Locate the cell with the specified text and output its [x, y] center coordinate. 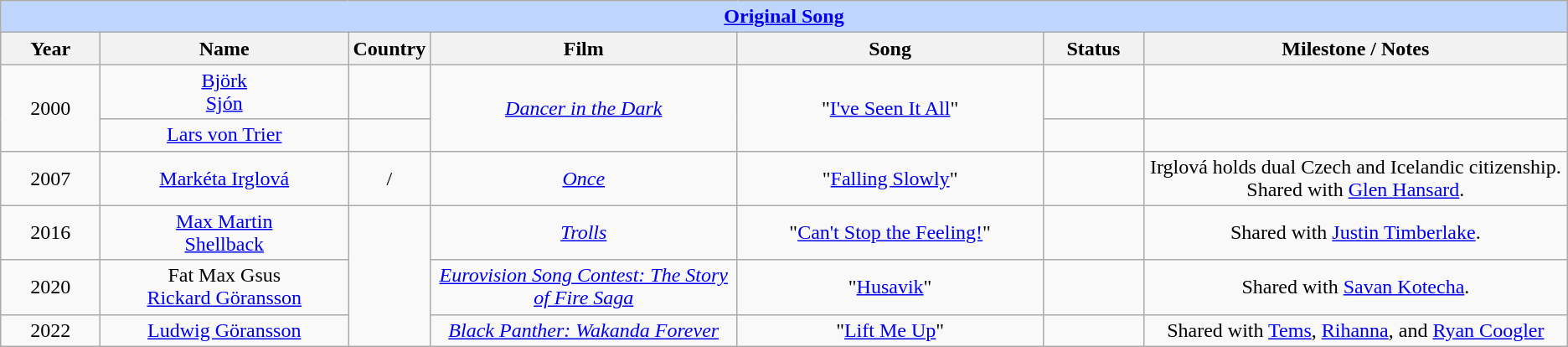
Once [584, 178]
2022 [50, 330]
"Falling Slowly" [890, 178]
Milestone / Notes [1355, 49]
2016 [50, 233]
Max MartinShellback [224, 233]
Film [584, 49]
2007 [50, 178]
"Lift Me Up" [890, 330]
"I've Seen It All" [890, 107]
Markéta Irglová [224, 178]
Year [50, 49]
2000 [50, 107]
Fat Max GsusRickard Göransson [224, 287]
Shared with Justin Timberlake. [1355, 233]
"Husavik" [890, 287]
Black Panther: Wakanda Forever [584, 330]
BjörkSjón [224, 92]
Ludwig Göransson [224, 330]
Name [224, 49]
"Can't Stop the Feeling!" [890, 233]
Song [890, 49]
Irglová holds dual Czech and Icelandic citizenship.Shared with Glen Hansard. [1355, 178]
Lars von Trier [224, 135]
Country [389, 49]
Dancer in the Dark [584, 107]
2020 [50, 287]
Shared with Savan Kotecha. [1355, 287]
Shared with Tems, Rihanna, and Ryan Coogler [1355, 330]
Original Song [784, 17]
Trolls [584, 233]
Status [1093, 49]
Eurovision Song Contest: The Story of Fire Saga [584, 287]
/ [389, 178]
